Determine the (X, Y) coordinate at the center of the cell enclosing the given text.  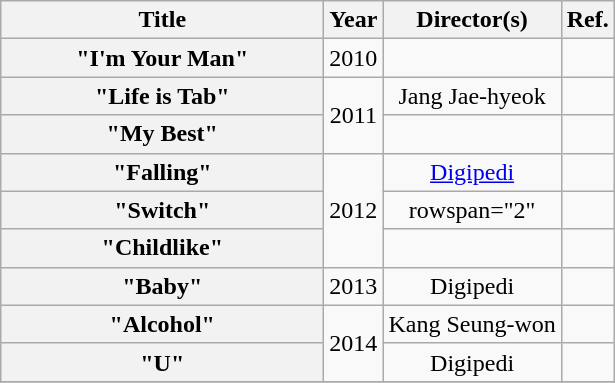
"I'm Your Man" (162, 58)
Jang Jae-hyeok (472, 96)
"Alcohol" (162, 324)
2014 (354, 343)
"My Best" (162, 134)
2011 (354, 115)
Kang Seung-won (472, 324)
Director(s) (472, 20)
Title (162, 20)
"Falling" (162, 172)
"Childlike" (162, 248)
2013 (354, 286)
"Switch" (162, 210)
"Life is Tab" (162, 96)
2012 (354, 210)
"U" (162, 362)
"Baby" (162, 286)
Ref. (588, 20)
2010 (354, 58)
Year (354, 20)
rowspan="2" (472, 210)
